Return (X, Y) of the center of cell containing provided text 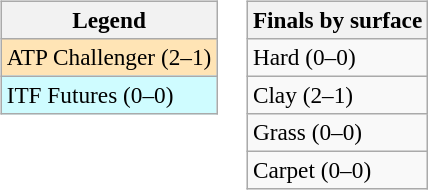
Finals by surface (337, 20)
Legend (108, 20)
Clay (2–1) (337, 95)
ATP Challenger (2–1) (108, 57)
ITF Futures (0–0) (108, 95)
Carpet (0–0) (337, 171)
Hard (0–0) (337, 57)
Grass (0–0) (337, 133)
